Capture the cell that displays the provided text and extract its [X, Y] central coordinate. 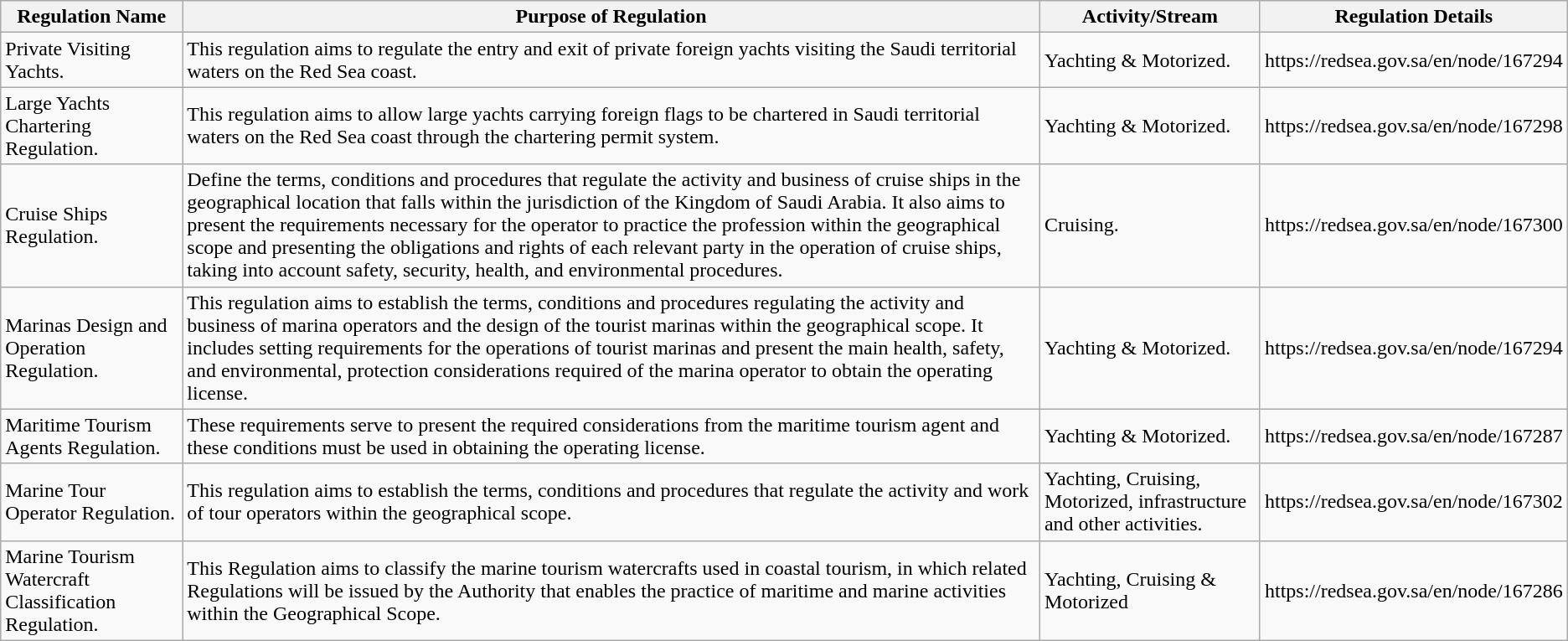
Yachting, Cruising & Motorized [1149, 590]
Cruise Ships Regulation. [92, 225]
Large Yachts Chartering Regulation. [92, 126]
https://redsea.gov.sa/en/node/167300 [1414, 225]
Yachting, Cruising, Motorized, infrastructure and other activities. [1149, 502]
https://redsea.gov.sa/en/node/167286 [1414, 590]
Private Visiting Yachts. [92, 60]
Purpose of Regulation [611, 17]
Marine Tour Operator Regulation. [92, 502]
Regulation Details [1414, 17]
https://redsea.gov.sa/en/node/167298 [1414, 126]
Maritime Tourism Agents Regulation. [92, 436]
Regulation Name [92, 17]
https://redsea.gov.sa/en/node/167302 [1414, 502]
This regulation aims to regulate the entry and exit of private foreign yachts visiting the Saudi territorial waters on the Red Sea coast. [611, 60]
Marine Tourism Watercraft Classification Regulation. [92, 590]
https://redsea.gov.sa/en/node/167287 [1414, 436]
Marinas Design and Operation Regulation. [92, 348]
Activity/Stream [1149, 17]
Cruising. [1149, 225]
